Determine the (X, Y) coordinate at the center of the cell enclosing the given text.  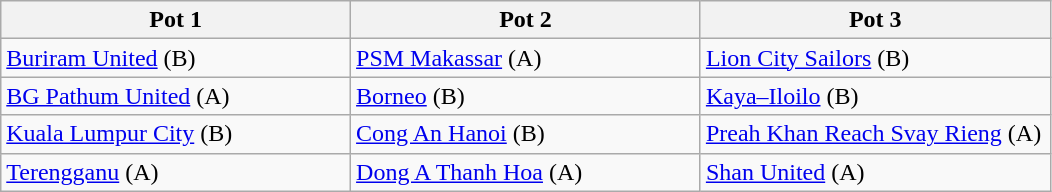
Buriram United (B) (176, 58)
Dong A Thanh Hoa (A) (526, 172)
Lion City Sailors (B) (875, 58)
BG Pathum United (A) (176, 96)
PSM Makassar (A) (526, 58)
Kaya–Iloilo (B) (875, 96)
Kuala Lumpur City (B) (176, 134)
Pot 2 (526, 20)
Cong An Hanoi (B) (526, 134)
Preah Khan Reach Svay Rieng (A) (875, 134)
Pot 3 (875, 20)
Shan United (A) (875, 172)
Terengganu (A) (176, 172)
Pot 1 (176, 20)
Borneo (B) (526, 96)
